Scan for the cell matching the given text and deliver its (X, Y) coordinate at center. 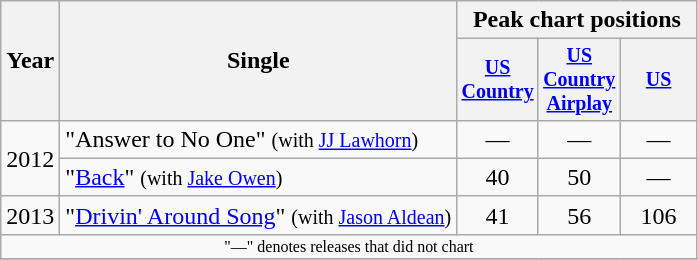
56 (579, 215)
106 (658, 215)
"Drivin' Around Song" (with Jason Aldean) (258, 215)
Year (30, 61)
US Country Airplay (579, 80)
"—" denotes releases that did not chart (349, 246)
US (658, 80)
"Answer to No One" (with JJ Lawhorn) (258, 139)
US Country (498, 80)
50 (579, 177)
Peak chart positions (577, 20)
"Back" (with Jake Owen) (258, 177)
41 (498, 215)
2012 (30, 158)
2013 (30, 215)
40 (498, 177)
Single (258, 61)
